Locate the cell with the specified text and output its [x, y] center coordinate. 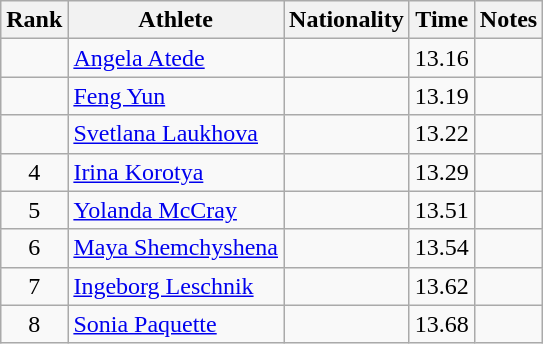
Yolanda McCray [176, 210]
7 [34, 286]
8 [34, 324]
4 [34, 172]
13.29 [442, 172]
13.22 [442, 134]
5 [34, 210]
Time [442, 20]
6 [34, 248]
Maya Shemchyshena [176, 248]
13.68 [442, 324]
Notes [508, 20]
13.62 [442, 286]
13.16 [442, 58]
13.54 [442, 248]
Svetlana Laukhova [176, 134]
Athlete [176, 20]
Nationality [347, 20]
Feng Yun [176, 96]
Sonia Paquette [176, 324]
Irina Korotya [176, 172]
Ingeborg Leschnik [176, 286]
13.19 [442, 96]
Angela Atede [176, 58]
Rank [34, 20]
13.51 [442, 210]
